Extract the [X, Y] coordinate from the center of the cell holding the provided text.  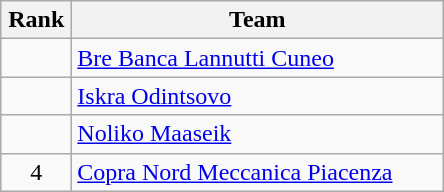
Team [258, 20]
Rank [36, 20]
Copra Nord Meccanica Piacenza [258, 172]
4 [36, 172]
Noliko Maaseik [258, 134]
Bre Banca Lannutti Cuneo [258, 58]
Iskra Odintsovo [258, 96]
